Return the [x, y] coordinate for the center point of the cell that contains the specified text.  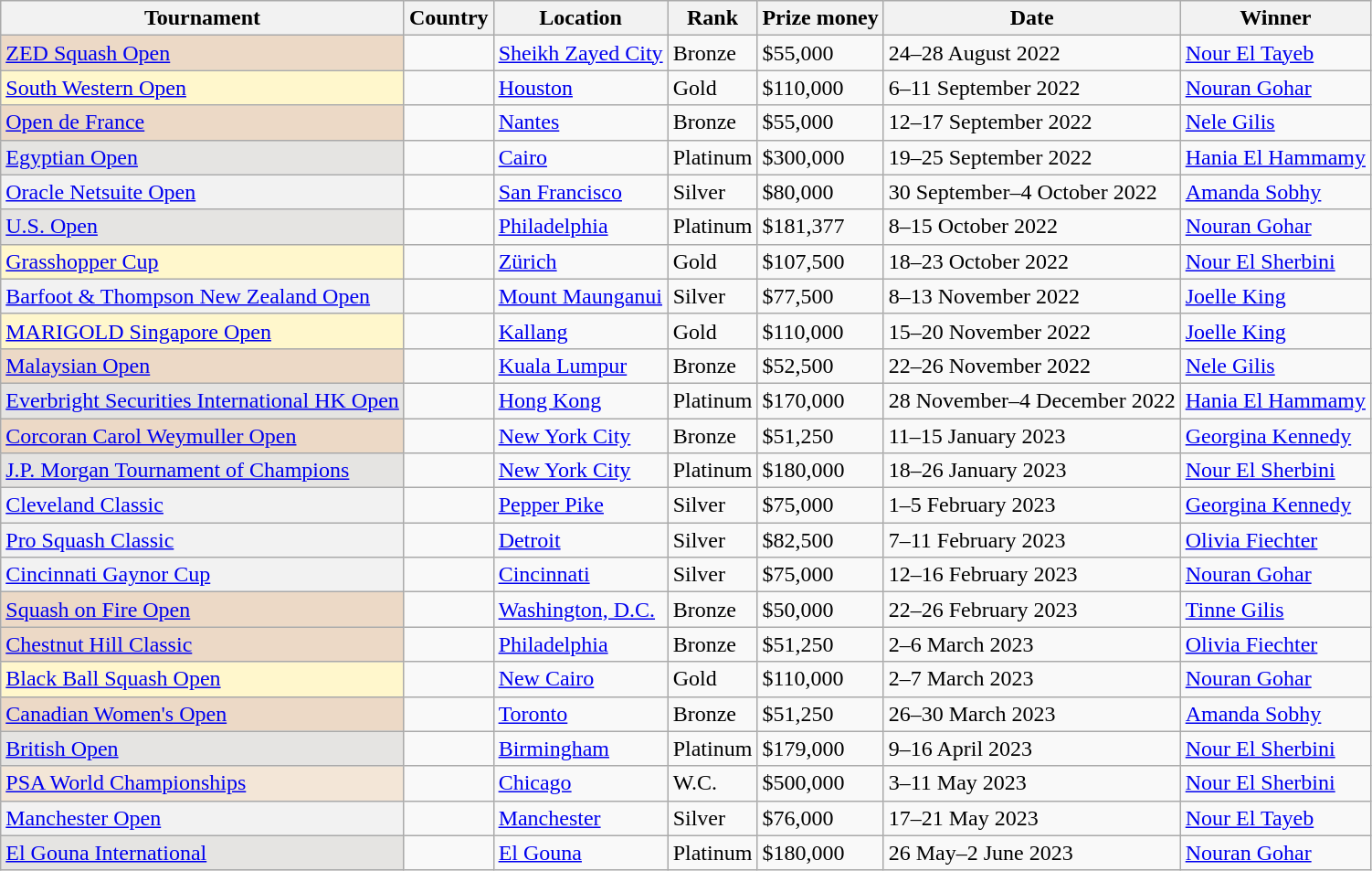
Cincinnati Gaynor Cup [203, 575]
San Francisco [581, 192]
MARIGOLD Singapore Open [203, 331]
Black Ball Squash Open [203, 679]
8–15 October 2022 [1032, 227]
Open de France [203, 122]
$300,000 [820, 157]
Kallang [581, 331]
U.S. Open [203, 227]
Cleveland Classic [203, 505]
Toronto [581, 714]
Everbright Securities International HK Open [203, 400]
3–11 May 2023 [1032, 783]
$170,000 [820, 400]
11–15 January 2023 [1032, 436]
7–11 February 2023 [1032, 540]
1–5 February 2023 [1032, 505]
Prize money [820, 18]
$500,000 [820, 783]
Rank [712, 18]
Houston [581, 88]
Tournament [203, 18]
Sheikh Zayed City [581, 53]
28 November–4 December 2022 [1032, 400]
El Gouna [581, 853]
6–11 September 2022 [1032, 88]
J.P. Morgan Tournament of Champions [203, 471]
$107,500 [820, 261]
Nantes [581, 122]
Malaysian Open [203, 366]
Oracle Netsuite Open [203, 192]
W.C. [712, 783]
Grasshopper Cup [203, 261]
22–26 November 2022 [1032, 366]
26–30 March 2023 [1032, 714]
Zürich [581, 261]
8–13 November 2022 [1032, 296]
Barfoot & Thompson New Zealand Open [203, 296]
Cairo [581, 157]
9–16 April 2023 [1032, 749]
$52,500 [820, 366]
Squash on Fire Open [203, 610]
Birmingham [581, 749]
New Cairo [581, 679]
Chestnut Hill Classic [203, 644]
Manchester Open [203, 818]
PSA World Championships [203, 783]
Pepper Pike [581, 505]
Washington, D.C. [581, 610]
$76,000 [820, 818]
Pro Squash Classic [203, 540]
18–23 October 2022 [1032, 261]
El Gouna International [203, 853]
2–6 March 2023 [1032, 644]
$179,000 [820, 749]
Canadian Women's Open [203, 714]
$80,000 [820, 192]
Location [581, 18]
17–21 May 2023 [1032, 818]
$50,000 [820, 610]
24–28 August 2022 [1032, 53]
Kuala Lumpur [581, 366]
$77,500 [820, 296]
Country [449, 18]
Date [1032, 18]
30 September–4 October 2022 [1032, 192]
Cincinnati [581, 575]
Hong Kong [581, 400]
2–7 March 2023 [1032, 679]
Egyptian Open [203, 157]
Tinne Gilis [1275, 610]
12–16 February 2023 [1032, 575]
26 May–2 June 2023 [1032, 853]
ZED Squash Open [203, 53]
15–20 November 2022 [1032, 331]
Winner [1275, 18]
Detroit [581, 540]
12–17 September 2022 [1032, 122]
$82,500 [820, 540]
Chicago [581, 783]
Mount Maunganui [581, 296]
22–26 February 2023 [1032, 610]
Manchester [581, 818]
Corcoran Carol Weymuller Open [203, 436]
South Western Open [203, 88]
18–26 January 2023 [1032, 471]
British Open [203, 749]
$181,377 [820, 227]
19–25 September 2022 [1032, 157]
